Scan for the cell matching the given text and deliver its [X, Y] coordinate at center. 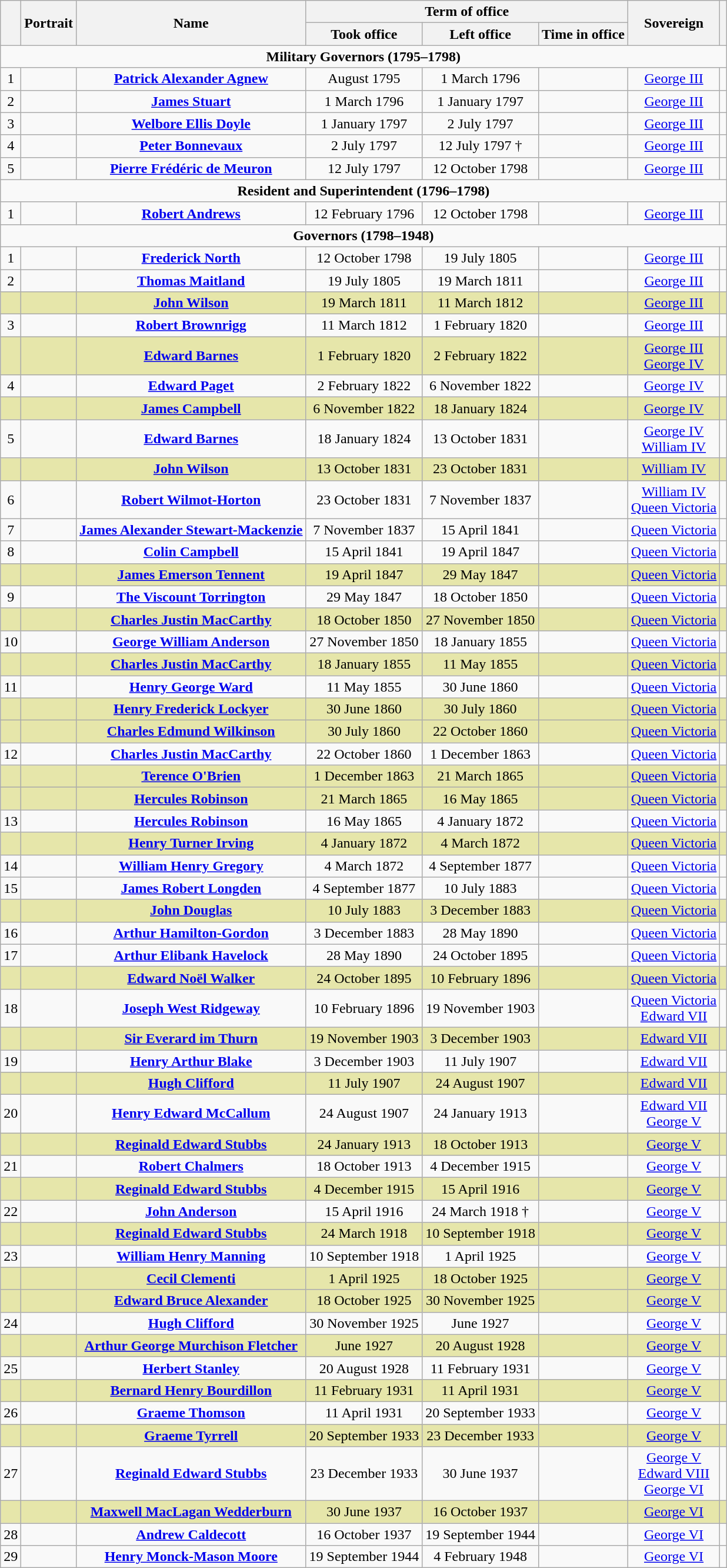
James Stuart [191, 101]
23 [11, 1256]
21 [11, 1167]
Military Governors (1795–1798) [363, 57]
Robert Andrews [191, 213]
James Emerson Tennent [191, 574]
25 [11, 1368]
12 [11, 754]
12 July 1797 † [481, 146]
Edward Bruce Alexander [191, 1301]
Left office [481, 34]
William Henry Manning [191, 1256]
12 July 1797 [364, 168]
Henry George Ward [191, 687]
Queen VictoriaEdward VII [673, 1008]
Arthur Hamilton-Gordon [191, 933]
John Douglas [191, 911]
Herbert Stanley [191, 1368]
8 [11, 552]
Joseph West Ridgeway [191, 1008]
George William Anderson [191, 642]
Arthur Elibank Havelock [191, 955]
William Henry Gregory [191, 866]
Robert Wilmot-Horton [191, 499]
George VEdward VIIIGeorge VI [673, 1474]
Name [191, 23]
Governors (1798–1948) [363, 235]
Arthur George Murchison Fletcher [191, 1346]
Cecil Clementi [191, 1278]
26 [11, 1413]
James Alexander Stewart-Mackenzie [191, 530]
Sovereign [673, 23]
Term of office [467, 12]
Graeme Tyrrell [191, 1436]
George IIIGeorge IV [673, 356]
18 [11, 1008]
14 [11, 866]
12 February 1796 [364, 213]
24 [11, 1323]
William IV [673, 469]
29 [11, 1557]
George IVWilliam IV [673, 439]
Thomas Maitland [191, 281]
James Campbell [191, 408]
James Robert Longden [191, 888]
Terence O'Brien [191, 776]
Resident and Superintendent (1796–1798) [363, 191]
Maxwell MacLagan Wedderburn [191, 1512]
27 [11, 1474]
20 [11, 1114]
Time in office [583, 34]
Robert Chalmers [191, 1167]
Graeme Thomson [191, 1413]
6 [11, 499]
Charles Edmund Wilkinson [191, 732]
Pierre Frédéric de Meuron [191, 168]
4 February 1948 [481, 1557]
11 [11, 687]
August 1795 [364, 79]
10 [11, 642]
Edward Paget [191, 386]
Henry Turner Irving [191, 843]
Portrait [49, 23]
Henry Edward McCallum [191, 1114]
Took office [364, 34]
Welbore Ellis Doyle [191, 124]
Robert Brownrigg [191, 325]
Colin Campbell [191, 552]
Edward VIIGeorge V [673, 1114]
19 [11, 1061]
16 [11, 933]
John Anderson [191, 1211]
24 March 1918 † [481, 1211]
Sir Everard im Thurn [191, 1038]
7 [11, 530]
Bernard Henry Bourdillon [191, 1390]
Peter Bonnevaux [191, 146]
13 [11, 821]
9 [11, 597]
William IVQueen Victoria [673, 499]
Henry Monck-Mason Moore [191, 1557]
22 [11, 1211]
15 [11, 888]
24 March 1918 [364, 1234]
Henry Arthur Blake [191, 1061]
The Viscount Torrington [191, 597]
Andrew Caldecott [191, 1534]
Henry Frederick Lockyer [191, 709]
Frederick North [191, 258]
28 [11, 1534]
Edward Noël Walker [191, 978]
Patrick Alexander Agnew [191, 79]
17 [11, 955]
